Scan for the cell matching the given text and deliver its [X, Y] coordinate at center. 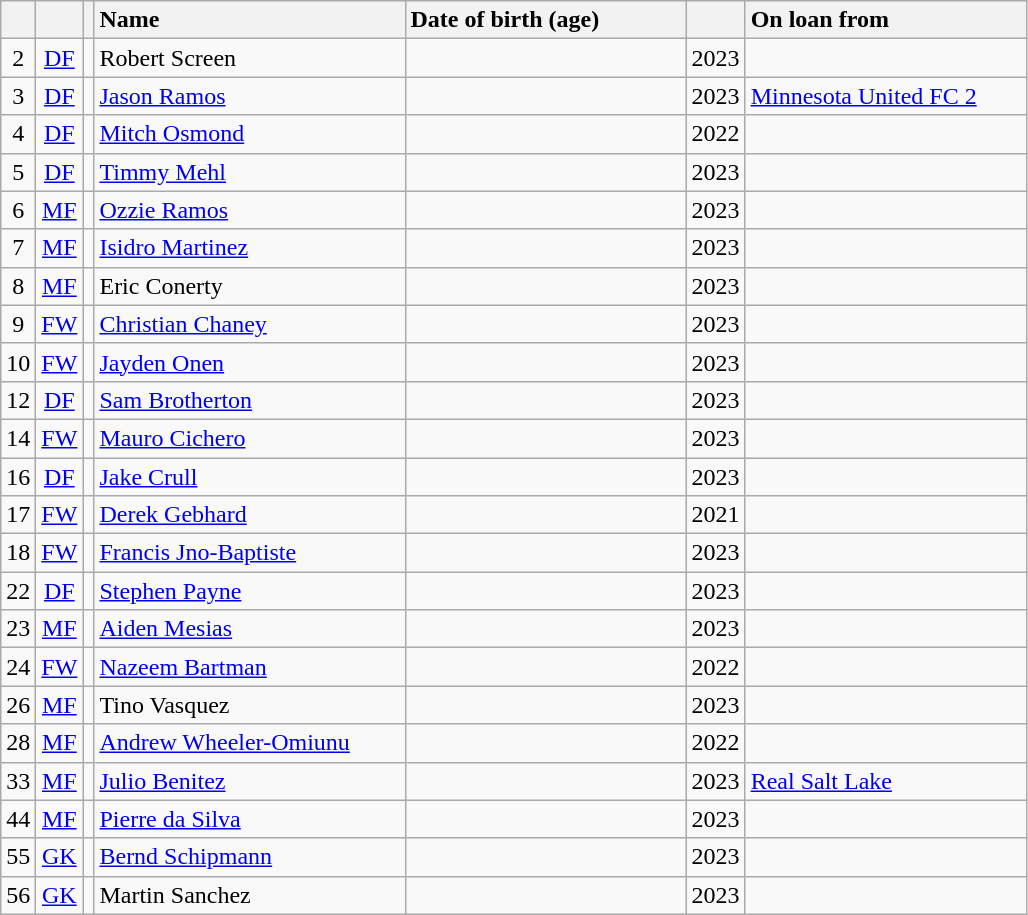
Sam Brotherton [250, 400]
Mitch Osmond [250, 134]
Julio Benitez [250, 781]
12 [18, 400]
Isidro Martinez [250, 248]
Jayden Onen [250, 362]
2021 [716, 515]
Mauro Cichero [250, 438]
Francis Jno-Baptiste [250, 553]
18 [18, 553]
Jake Crull [250, 477]
Stephen Payne [250, 591]
Minnesota United FC 2 [886, 96]
Real Salt Lake [886, 781]
10 [18, 362]
16 [18, 477]
Jason Ramos [250, 96]
Tino Vasquez [250, 705]
Ozzie Ramos [250, 210]
Christian Chaney [250, 324]
Nazeem Bartman [250, 667]
4 [18, 134]
14 [18, 438]
23 [18, 629]
2 [18, 58]
On loan from [886, 20]
26 [18, 705]
Date of birth (age) [546, 20]
Robert Screen [250, 58]
Name [250, 20]
8 [18, 286]
3 [18, 96]
22 [18, 591]
9 [18, 324]
6 [18, 210]
5 [18, 172]
24 [18, 667]
28 [18, 743]
17 [18, 515]
Timmy Mehl [250, 172]
Martin Sanchez [250, 895]
Pierre da Silva [250, 819]
55 [18, 857]
56 [18, 895]
33 [18, 781]
Andrew Wheeler-Omiunu [250, 743]
Bernd Schipmann [250, 857]
Eric Conerty [250, 286]
Aiden Mesias [250, 629]
44 [18, 819]
Derek Gebhard [250, 515]
7 [18, 248]
